From the cell containing the given text, extract its center point as [x, y] coordinate. 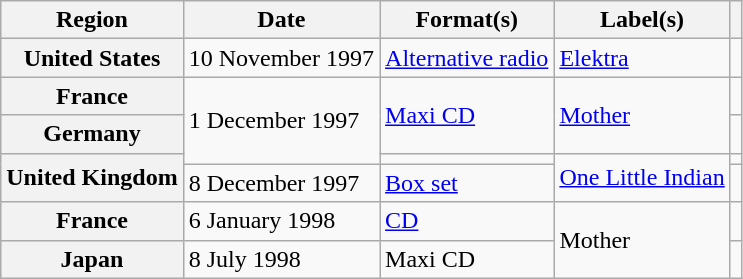
10 November 1997 [281, 58]
United States [92, 58]
Format(s) [467, 20]
Date [281, 20]
8 July 1998 [281, 259]
CD [467, 221]
Label(s) [642, 20]
8 December 1997 [281, 183]
Box set [467, 183]
Alternative radio [467, 58]
6 January 1998 [281, 221]
One Little Indian [642, 178]
Japan [92, 259]
1 December 1997 [281, 120]
United Kingdom [92, 178]
Region [92, 20]
Germany [92, 134]
Elektra [642, 58]
